Capture the cell that displays the provided text and extract its (X, Y) central coordinate. 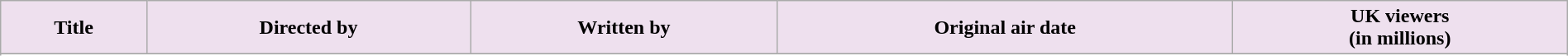
Directed by (308, 28)
Written by (624, 28)
Title (74, 28)
Original air date (1005, 28)
UK viewers(in millions) (1399, 28)
